For the text-containing cell, return its midpoint in [x, y] coordinate format. 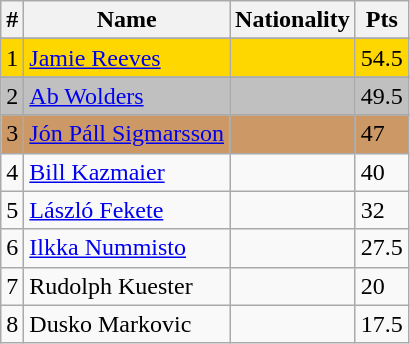
Dusko Markovic [127, 324]
László Fekete [127, 210]
3 [12, 134]
5 [12, 210]
32 [382, 210]
Rudolph Kuester [127, 286]
4 [12, 172]
8 [12, 324]
17.5 [382, 324]
6 [12, 248]
Jamie Reeves [127, 58]
54.5 [382, 58]
40 [382, 172]
27.5 [382, 248]
7 [12, 286]
47 [382, 134]
# [12, 20]
Ilkka Nummisto [127, 248]
Ab Wolders [127, 96]
49.5 [382, 96]
2 [12, 96]
Name [127, 20]
20 [382, 286]
1 [12, 58]
Pts [382, 20]
Bill Kazmaier [127, 172]
Nationality [293, 20]
Jón Páll Sigmarsson [127, 134]
